Provide the (x, y) coordinate of the cell's center where the given text is located.  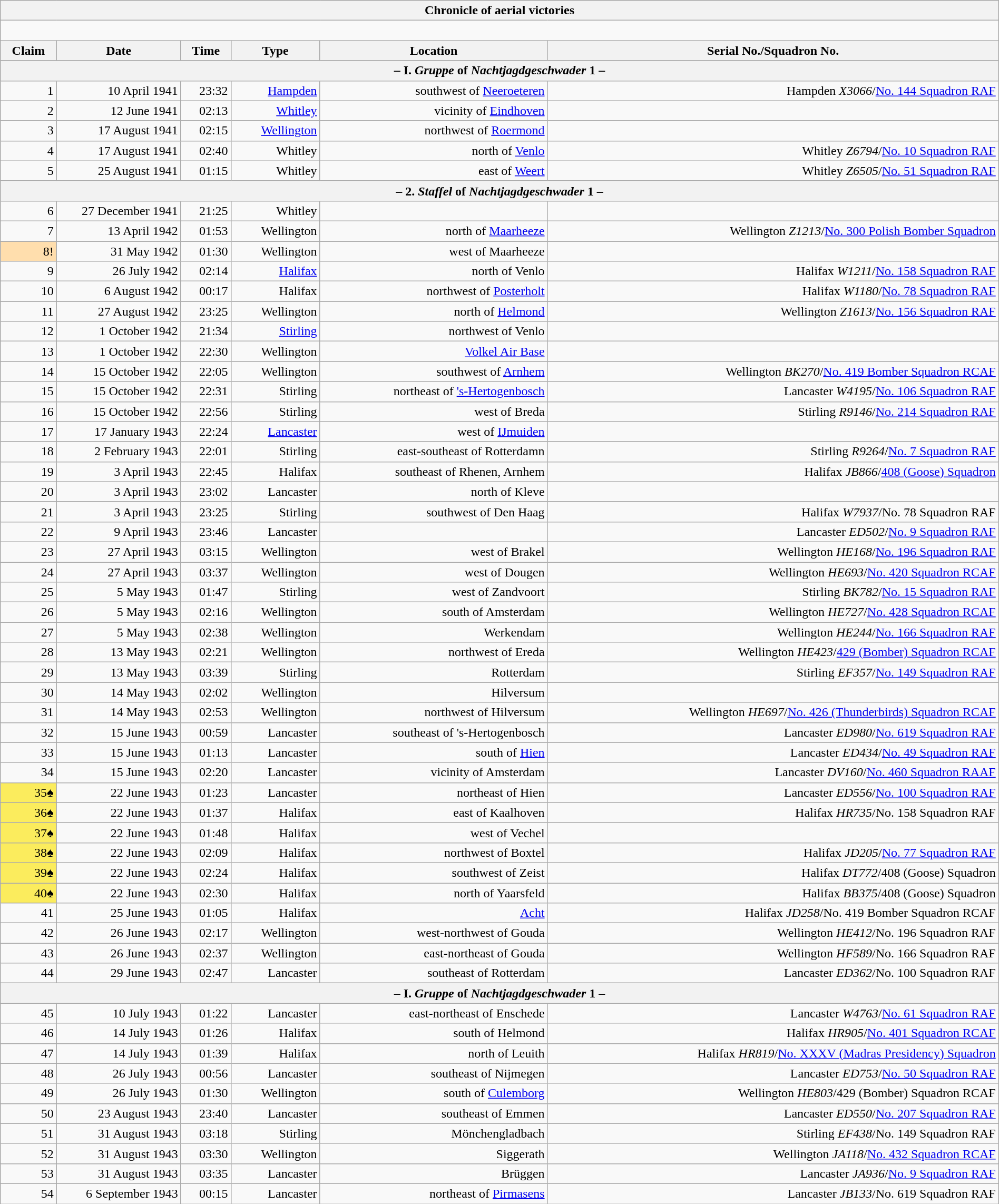
5 (28, 171)
Lancaster ED980/No. 619 Squadron RAF (773, 732)
southwest of Zeist (434, 873)
southwest of Den Haag (434, 512)
Siggerath (434, 1153)
01:53 (205, 231)
southeast of 's-Hertogenbosch (434, 732)
26 July 1942 (119, 271)
29 (28, 672)
21:25 (205, 211)
22:45 (205, 472)
02:15 (205, 131)
north of Helmond (434, 311)
Wellington HE727/No. 428 Squadron RCAF (773, 612)
10 July 1943 (119, 1013)
Wellington HE693/No. 420 Squadron RCAF (773, 572)
Whitley Z6505/No. 51 Squadron RAF (773, 171)
43 (28, 953)
03:39 (205, 672)
02:13 (205, 111)
02:37 (205, 953)
east of Kaalhoven (434, 813)
22:24 (205, 432)
02:38 (205, 632)
29 June 1943 (119, 973)
23 (28, 552)
Halifax W1180/No. 78 Squadron RAF (773, 291)
northwest of Venlo (434, 331)
Time (205, 51)
Lancaster JB133/No. 619 Squadron RAF (773, 1193)
11 (28, 311)
22:05 (205, 371)
02:24 (205, 873)
38♠ (28, 853)
27 December 1941 (119, 211)
southwest of Neeroeteren (434, 91)
2 (28, 111)
03:37 (205, 572)
west-northwest of Gouda (434, 933)
37♠ (28, 833)
Wellington HE697/No. 426 (Thunderbirds) Squadron RCAF (773, 712)
Wellington HF589/No. 166 Squadron RAF (773, 953)
northeast of 's-Hertogenbosch (434, 391)
6 August 1942 (119, 291)
Halifax BB375/408 (Goose) Squadron (773, 893)
23:46 (205, 532)
south of Hien (434, 752)
27 (28, 632)
Lancaster W4763/No. 61 Squadron RAF (773, 1013)
49 (28, 1093)
02:30 (205, 893)
46 (28, 1033)
northwest of Roermond (434, 131)
22:56 (205, 412)
24 (28, 572)
northwest of Hilversum (434, 712)
14 (28, 371)
31 (28, 712)
40♠ (28, 893)
Hilversum (434, 692)
Whitley Z6794/No. 10 Squadron RAF (773, 151)
53 (28, 1173)
Rotterdam (434, 672)
south of Amsterdam (434, 612)
10 April 1941 (119, 91)
17 January 1943 (119, 432)
Halifax JB866/408 (Goose) Squadron (773, 472)
54 (28, 1193)
16 (28, 412)
Hampden (275, 91)
23:40 (205, 1113)
Halifax HR819/No. XXXV (Madras Presidency) Squadron (773, 1053)
7 (28, 231)
Wellington HE244/No. 166 Squadron RAF (773, 632)
Location (434, 51)
Wellington Z1213/No. 300 Polish Bomber Squadron (773, 231)
01:15 (205, 171)
Hampden X3066/No. 144 Squadron RAF (773, 91)
02:09 (205, 853)
Halifax JD258/No. 419 Bomber Squadron RCAF (773, 913)
Acht (434, 913)
28 (28, 652)
Volkel Air Base (434, 351)
Stirling R9146/No. 214 Squadron RAF (773, 412)
west of Maarheeze (434, 251)
51 (28, 1133)
02:02 (205, 692)
north of Yaarsfeld (434, 893)
27 August 1942 (119, 311)
Wellington JA118/No. 432 Squadron RCAF (773, 1153)
4 (28, 151)
47 (28, 1053)
30 (28, 692)
Date (119, 51)
21:34 (205, 331)
12 June 1941 (119, 111)
15 (28, 391)
02:21 (205, 652)
02:47 (205, 973)
Claim (28, 51)
Chronicle of aerial victories (500, 11)
00:59 (205, 732)
west of Vechel (434, 833)
01:48 (205, 833)
west of Zandvoort (434, 592)
02:14 (205, 271)
6 September 1943 (119, 1193)
22 (28, 532)
Wellington BK270/No. 419 Bomber Squadron RCAF (773, 371)
22:01 (205, 452)
03:15 (205, 552)
00:15 (205, 1193)
1 (28, 91)
Halifax W7937/No. 78 Squadron RAF (773, 512)
00:17 (205, 291)
– 2. Staffel of Nachtjagdgeschwader 1 – (500, 191)
36♠ (28, 813)
01:05 (205, 913)
34 (28, 772)
Stirling BK782/No. 15 Squadron RAF (773, 592)
Wellington HE412/No. 196 Squadron RAF (773, 933)
9 (28, 271)
west of Breda (434, 412)
west of Dougen (434, 572)
31 May 1942 (119, 251)
northwest of Posterholt (434, 291)
Wellington HE168/No. 196 Squadron RAF (773, 552)
01:37 (205, 813)
42 (28, 933)
52 (28, 1153)
Serial No./Squadron No. (773, 51)
Lancaster ED556/No. 100 Squadron RAF (773, 792)
21 (28, 512)
3 (28, 131)
50 (28, 1113)
13 (28, 351)
Type (275, 51)
Stirling R9264/No. 7 Squadron RAF (773, 452)
Lancaster W4195/No. 106 Squadron RAF (773, 391)
Lancaster DV160/No. 460 Squadron RAAF (773, 772)
44 (28, 973)
north of Kleve (434, 492)
vicinity of Amsterdam (434, 772)
Lancaster ED753/No. 50 Squadron RAF (773, 1073)
8! (28, 251)
10 (28, 291)
Mönchengladbach (434, 1133)
9 April 1943 (119, 532)
Halifax JD205/No. 77 Squadron RAF (773, 853)
Halifax DT772/408 (Goose) Squadron (773, 873)
23:02 (205, 492)
Halifax HR905/No. 401 Squadron RCAF (773, 1033)
13 April 1942 (119, 231)
6 (28, 211)
25 August 1941 (119, 171)
01:22 (205, 1013)
01:13 (205, 752)
32 (28, 732)
southeast of Rhenen, Arnhem (434, 472)
Brüggen (434, 1173)
22:30 (205, 351)
00:56 (205, 1073)
23:32 (205, 91)
Wellington Z1613/No. 156 Squadron RAF (773, 311)
northwest of Ereda (434, 652)
01:23 (205, 792)
vicinity of Eindhoven (434, 111)
Stirling EF357/No. 149 Squadron RAF (773, 672)
Lancaster ED434/No. 49 Squadron RAF (773, 752)
01:47 (205, 592)
north of Leuith (434, 1053)
east-northeast of Enschede (434, 1013)
25 (28, 592)
45 (28, 1013)
south of Helmond (434, 1033)
48 (28, 1073)
17 (28, 432)
Halifax HR735/No. 158 Squadron RAF (773, 813)
northwest of Boxtel (434, 853)
Halifax W1211/No. 158 Squadron RAF (773, 271)
22:31 (205, 391)
03:35 (205, 1173)
39♠ (28, 873)
01:39 (205, 1053)
18 (28, 452)
southeast of Emmen (434, 1113)
2 February 1943 (119, 452)
east-southeast of Rotterdamn (434, 452)
southeast of Rotterdam (434, 973)
02:53 (205, 712)
01:26 (205, 1033)
41 (28, 913)
02:17 (205, 933)
Werkendam (434, 632)
southeast of Nijmegen (434, 1073)
Wellington HE423/429 (Bomber) Squadron RCAF (773, 652)
west of Brakel (434, 552)
east of Weert (434, 171)
12 (28, 331)
02:16 (205, 612)
26 (28, 612)
20 (28, 492)
southwest of Arnhem (434, 371)
19 (28, 472)
Lancaster ED362/No. 100 Squadron RAF (773, 973)
23 August 1943 (119, 1113)
Lancaster ED550/No. 207 Squadron RAF (773, 1113)
Stirling EF438/No. 149 Squadron RAF (773, 1133)
south of Culemborg (434, 1093)
03:18 (205, 1133)
northeast of Hien (434, 792)
02:20 (205, 772)
Wellington HE803/429 (Bomber) Squadron RCAF (773, 1093)
25 June 1943 (119, 913)
35♠ (28, 792)
02:40 (205, 151)
west of IJmuiden (434, 432)
Lancaster ED502/No. 9 Squadron RAF (773, 532)
north of Maarheeze (434, 231)
east-northeast of Gouda (434, 953)
northeast of Pirmasens (434, 1193)
33 (28, 752)
03:30 (205, 1153)
Lancaster JA936/No. 9 Squadron RAF (773, 1173)
